Determine the (x, y) coordinate at the center of the cell enclosing the given text.  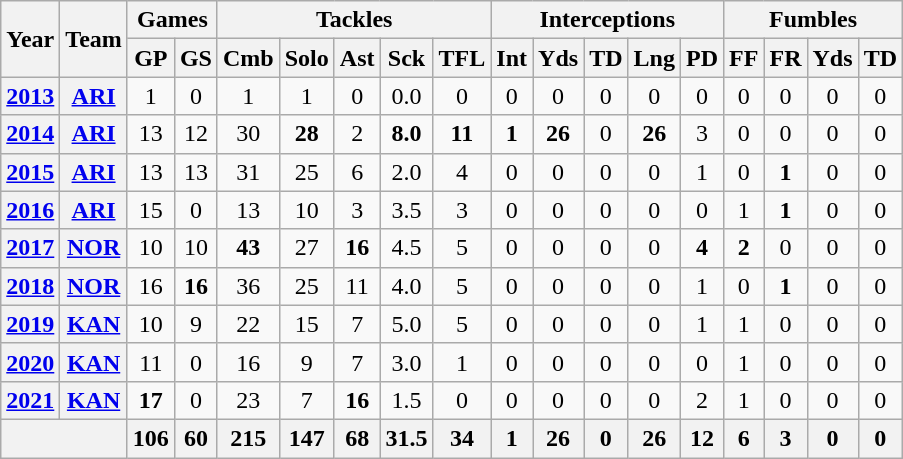
0.0 (406, 96)
Games (172, 20)
2.0 (406, 172)
Sck (406, 58)
2019 (30, 324)
4.5 (406, 248)
Interceptions (608, 20)
27 (306, 248)
68 (357, 438)
3.0 (406, 362)
GP (150, 58)
Solo (306, 58)
5.0 (406, 324)
2018 (30, 286)
30 (248, 134)
FF (744, 58)
GS (196, 58)
Ast (357, 58)
Fumbles (814, 20)
31 (248, 172)
2021 (30, 400)
2013 (30, 96)
2015 (30, 172)
60 (196, 438)
147 (306, 438)
8.0 (406, 134)
22 (248, 324)
Cmb (248, 58)
PD (702, 58)
Year (30, 39)
2017 (30, 248)
2016 (30, 210)
36 (248, 286)
3.5 (406, 210)
2014 (30, 134)
28 (306, 134)
215 (248, 438)
34 (462, 438)
TFL (462, 58)
23 (248, 400)
4.0 (406, 286)
2020 (30, 362)
Lng (654, 58)
43 (248, 248)
FR (786, 58)
Tackles (354, 20)
Team (94, 39)
31.5 (406, 438)
1.5 (406, 400)
17 (150, 400)
Int (512, 58)
106 (150, 438)
